From the cell containing the given text, extract its center point as (X, Y) coordinate. 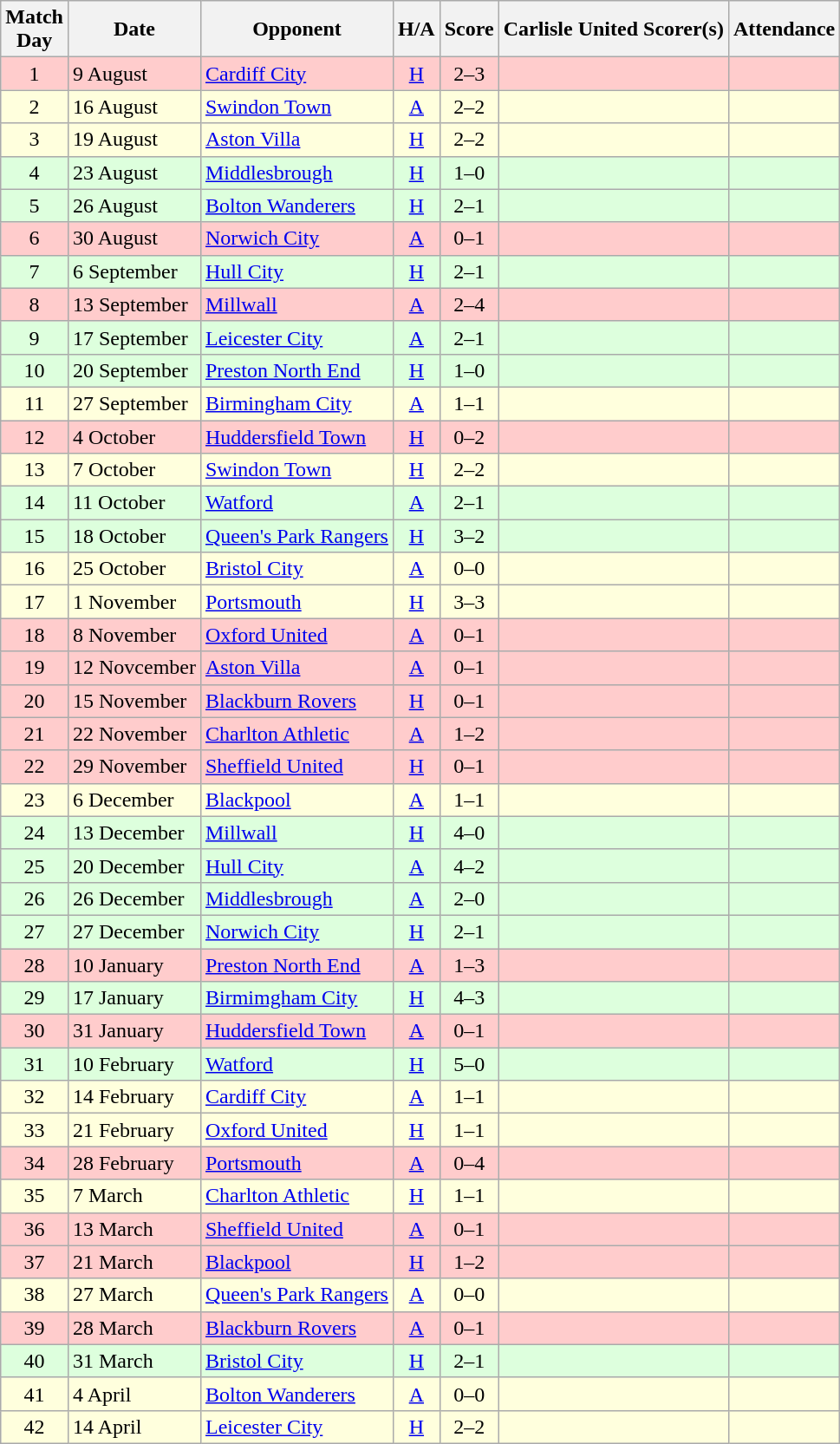
8 November (133, 635)
31 January (133, 1031)
39 (35, 1328)
20 September (133, 370)
14 (35, 503)
27 December (133, 931)
4–2 (469, 866)
15 November (133, 701)
4–0 (469, 833)
19 (35, 668)
22 (35, 767)
13 December (133, 833)
19 August (133, 140)
7 March (133, 1196)
20 (35, 701)
17 (35, 602)
24 (35, 833)
4 October (133, 436)
31 (35, 1064)
10 (35, 370)
Attendance (784, 29)
Birmingham City (296, 403)
6 September (133, 271)
36 (35, 1229)
6 December (133, 800)
26 December (133, 898)
3–2 (469, 536)
11 October (133, 503)
17 January (133, 998)
13 (35, 470)
31 March (133, 1361)
6 (35, 238)
Carlisle United Scorer(s) (614, 29)
26 (35, 898)
14 February (133, 1097)
28 (35, 965)
13 September (133, 304)
30 (35, 1031)
18 October (133, 536)
5 (35, 206)
27 March (133, 1295)
28 March (133, 1328)
42 (35, 1427)
1 November (133, 602)
32 (35, 1097)
16 August (133, 107)
16 (35, 569)
22 November (133, 734)
27 (35, 931)
26 August (133, 206)
9 August (133, 74)
2 (35, 107)
13 March (133, 1229)
28 February (133, 1163)
0–2 (469, 436)
2–3 (469, 74)
40 (35, 1361)
Score (469, 29)
23 August (133, 173)
37 (35, 1262)
33 (35, 1130)
21 February (133, 1130)
Birmimgham City (296, 998)
Opponent (296, 29)
38 (35, 1295)
7 (35, 271)
29 November (133, 767)
4 (35, 173)
4 April (133, 1394)
12 (35, 436)
30 August (133, 238)
23 (35, 800)
10 January (133, 965)
12 Novcember (133, 668)
25 October (133, 569)
3–3 (469, 602)
H/A (416, 29)
11 (35, 403)
0–4 (469, 1163)
27 September (133, 403)
25 (35, 866)
35 (35, 1196)
10 February (133, 1064)
34 (35, 1163)
7 October (133, 470)
Match Day (35, 29)
Date (133, 29)
14 April (133, 1427)
41 (35, 1394)
9 (35, 337)
15 (35, 536)
17 September (133, 337)
2–0 (469, 898)
1 (35, 74)
21 March (133, 1262)
2–4 (469, 304)
3 (35, 140)
20 December (133, 866)
4–3 (469, 998)
1–3 (469, 965)
5–0 (469, 1064)
21 (35, 734)
8 (35, 304)
29 (35, 998)
18 (35, 635)
